From the cell containing the given text, extract its center point as [X, Y] coordinate. 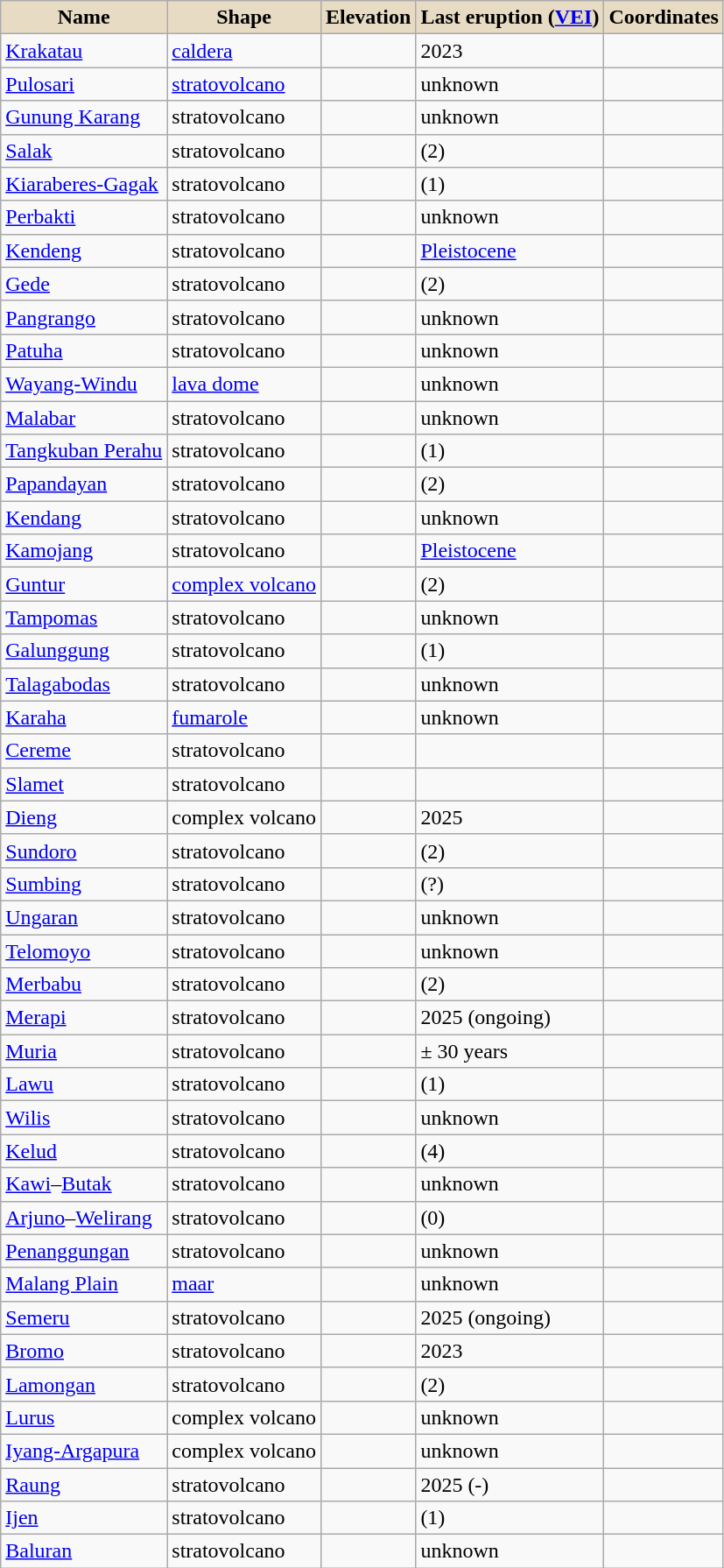
Iyang-Argapura [84, 1451]
Lawu [84, 1084]
Pulosari [84, 84]
Merbabu [84, 985]
Last eruption (VEI) [510, 18]
(?) [510, 884]
Krakatau [84, 51]
Sumbing [84, 884]
Cereme [84, 751]
Kelud [84, 1151]
caldera [244, 51]
Ungaran [84, 917]
Semeru [84, 1317]
Malang Plain [84, 1284]
fumarole [244, 717]
Shape [244, 18]
Bromo [84, 1351]
Dieng [84, 817]
Name [84, 18]
Talagabodas [84, 684]
Lurus [84, 1417]
Wilis [84, 1118]
Muria [84, 1051]
2025 [510, 817]
Arjuno–Welirang [84, 1218]
Kamojang [84, 551]
maar [244, 1284]
Lamongan [84, 1384]
Raung [84, 1485]
Slamet [84, 784]
Pangrango [84, 317]
Karaha [84, 717]
lava dome [244, 384]
Telomoyo [84, 950]
Sundoro [84, 851]
Patuha [84, 350]
(0) [510, 1218]
Guntur [84, 584]
± 30 years [510, 1051]
Wayang-Windu [84, 384]
Coordinates [664, 18]
Tangkuban Perahu [84, 451]
Galunggung [84, 651]
Gunung Karang [84, 117]
Papandayan [84, 484]
Kendang [84, 518]
Kendeng [84, 251]
Malabar [84, 418]
Gede [84, 284]
Salak [84, 151]
Baluran [84, 1551]
Merapi [84, 1018]
Penanggungan [84, 1251]
Tampomas [84, 618]
Kawi–Butak [84, 1184]
Elevation [368, 18]
2025 (-) [510, 1485]
(4) [510, 1151]
Perbakti [84, 217]
Kiaraberes-Gagak [84, 184]
Ijen [84, 1518]
